For the text-containing cell, return its midpoint in (X, Y) coordinate format. 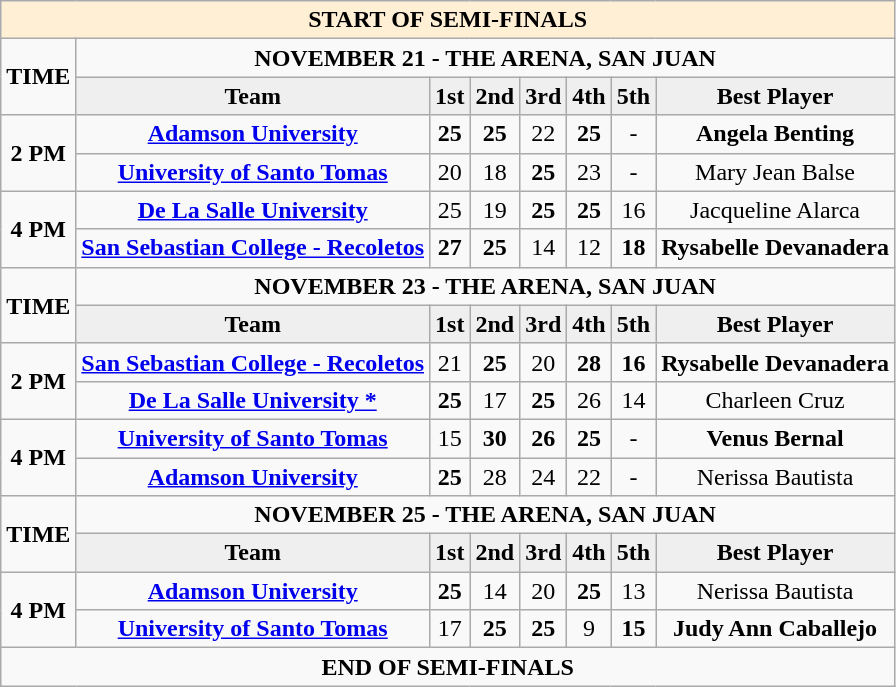
21 (450, 362)
Angela Benting (776, 134)
NOVEMBER 23 - THE ARENA, SAN JUAN (486, 286)
23 (589, 172)
Venus Bernal (776, 438)
De La Salle University (253, 210)
27 (450, 248)
START OF SEMI-FINALS (448, 20)
NOVEMBER 25 - THE ARENA, SAN JUAN (486, 515)
12 (589, 248)
Jacqueline Alarca (776, 210)
END OF SEMI-FINALS (448, 667)
Mary Jean Balse (776, 172)
Judy Ann Caballejo (776, 629)
Charleen Cruz (776, 400)
De La Salle University * (253, 400)
13 (633, 591)
30 (495, 438)
9 (589, 629)
24 (544, 477)
NOVEMBER 21 - THE ARENA, SAN JUAN (486, 58)
19 (495, 210)
